Pinpoint the cell where the given text exists, returning its [x, y] midpoint coordinate. 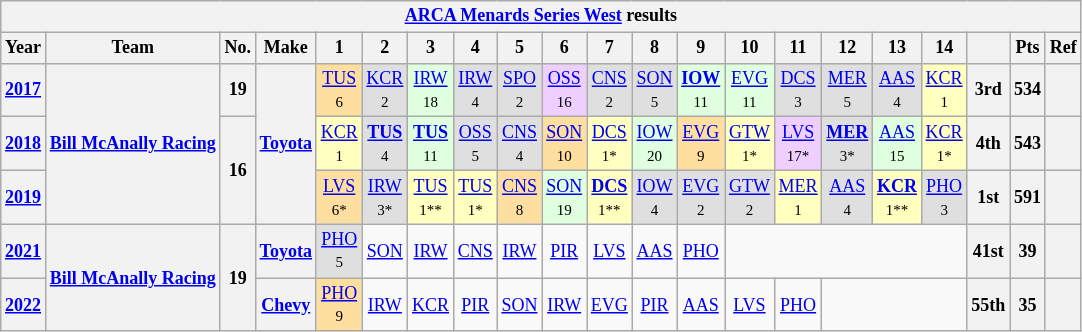
TUS4 [385, 144]
9 [701, 48]
SPO2 [520, 90]
3rd [988, 90]
PHO9 [339, 305]
KCR [431, 305]
KCR1** [898, 197]
OSS5 [475, 144]
KCR1* [944, 144]
1st [988, 197]
TUS11 [431, 144]
13 [898, 48]
ARCA Menards Series West results [541, 16]
CNS2 [609, 90]
CNS8 [520, 197]
MER3* [848, 144]
DCS3 [798, 90]
Ref [1063, 48]
1 [339, 48]
MER5 [848, 90]
10 [750, 48]
IOW11 [701, 90]
2021 [24, 251]
591 [1028, 197]
55th [988, 305]
IOW4 [654, 197]
4 [475, 48]
11 [798, 48]
534 [1028, 90]
DCS1** [609, 197]
TUS1** [431, 197]
EVG9 [701, 144]
PHO5 [339, 251]
PHO3 [944, 197]
IRW3* [385, 197]
TUS1* [475, 197]
Year [24, 48]
6 [564, 48]
IRW4 [475, 90]
8 [654, 48]
39 [1028, 251]
AAS15 [898, 144]
Team [132, 48]
No. [238, 48]
SON10 [564, 144]
KCR2 [385, 90]
2019 [24, 197]
EVG2 [701, 197]
35 [1028, 305]
LVS6* [339, 197]
GTW2 [750, 197]
41st [988, 251]
2018 [24, 144]
CNS4 [520, 144]
Make [286, 48]
2 [385, 48]
14 [944, 48]
Chevy [286, 305]
EVG11 [750, 90]
16 [238, 170]
EVG [609, 305]
GTW1* [750, 144]
SON5 [654, 90]
TUS6 [339, 90]
3 [431, 48]
2017 [24, 90]
12 [848, 48]
IRW18 [431, 90]
OSS16 [564, 90]
CNS [475, 251]
LVS17* [798, 144]
DCS1* [609, 144]
4th [988, 144]
7 [609, 48]
Pts [1028, 48]
IOW20 [654, 144]
MER1 [798, 197]
2022 [24, 305]
SON19 [564, 197]
5 [520, 48]
543 [1028, 144]
